From the cell containing the given text, extract its center point as (x, y) coordinate. 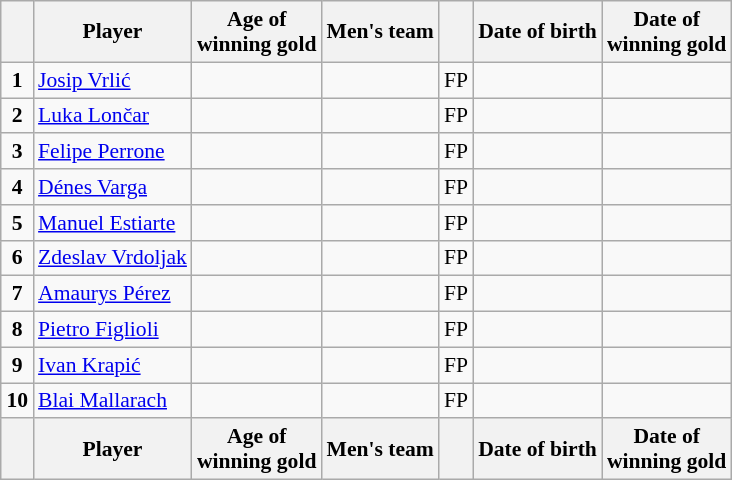
2 (17, 116)
3 (17, 152)
Ivan Krapić (112, 365)
Josip Vrlić (112, 80)
Pietro Figlioli (112, 330)
Dénes Varga (112, 187)
6 (17, 258)
4 (17, 187)
Felipe Perrone (112, 152)
8 (17, 330)
9 (17, 365)
Manuel Estiarte (112, 223)
Luka Lončar (112, 116)
Blai Mallarach (112, 401)
10 (17, 401)
7 (17, 294)
1 (17, 80)
Zdeslav Vrdoljak (112, 258)
5 (17, 223)
Amaurys Pérez (112, 294)
